Determine the [X, Y] coordinate at the center of the cell enclosing the given text.  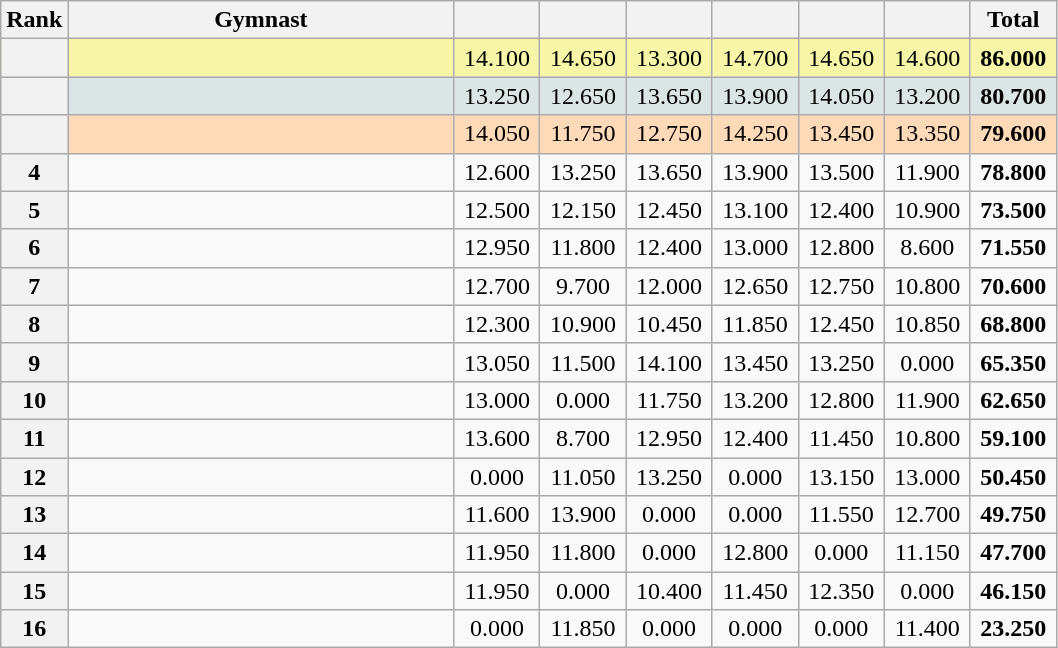
12.150 [583, 210]
Rank [34, 20]
Gymnast [261, 20]
68.800 [1013, 324]
49.750 [1013, 515]
7 [34, 286]
11.400 [927, 629]
15 [34, 591]
80.700 [1013, 96]
Total [1013, 20]
11.600 [497, 515]
13.150 [841, 477]
14 [34, 553]
46.150 [1013, 591]
12.300 [497, 324]
78.800 [1013, 172]
12.500 [497, 210]
79.600 [1013, 134]
11.150 [927, 553]
12 [34, 477]
10.450 [669, 324]
14.700 [755, 58]
59.100 [1013, 438]
10 [34, 400]
8.700 [583, 438]
13.050 [497, 362]
13 [34, 515]
65.350 [1013, 362]
9.700 [583, 286]
16 [34, 629]
11.050 [583, 477]
8.600 [927, 248]
13.100 [755, 210]
13.600 [497, 438]
50.450 [1013, 477]
23.250 [1013, 629]
9 [34, 362]
70.600 [1013, 286]
13.300 [669, 58]
11.500 [583, 362]
12.600 [497, 172]
10.850 [927, 324]
14.250 [755, 134]
11 [34, 438]
62.650 [1013, 400]
4 [34, 172]
71.550 [1013, 248]
14.600 [927, 58]
13.500 [841, 172]
8 [34, 324]
11.550 [841, 515]
86.000 [1013, 58]
5 [34, 210]
12.000 [669, 286]
47.700 [1013, 553]
73.500 [1013, 210]
6 [34, 248]
13.350 [927, 134]
10.400 [669, 591]
12.350 [841, 591]
